Return [x, y] of the center of cell containing provided text 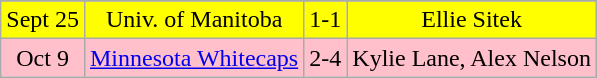
2-4 [326, 58]
Minnesota Whitecaps [194, 58]
Ellie Sitek [472, 20]
Sept 25 [43, 20]
Oct 9 [43, 58]
1-1 [326, 20]
Univ. of Manitoba [194, 20]
Kylie Lane, Alex Nelson [472, 58]
